Detect which cell encompasses the target text, then output its [x, y] center coordinate. 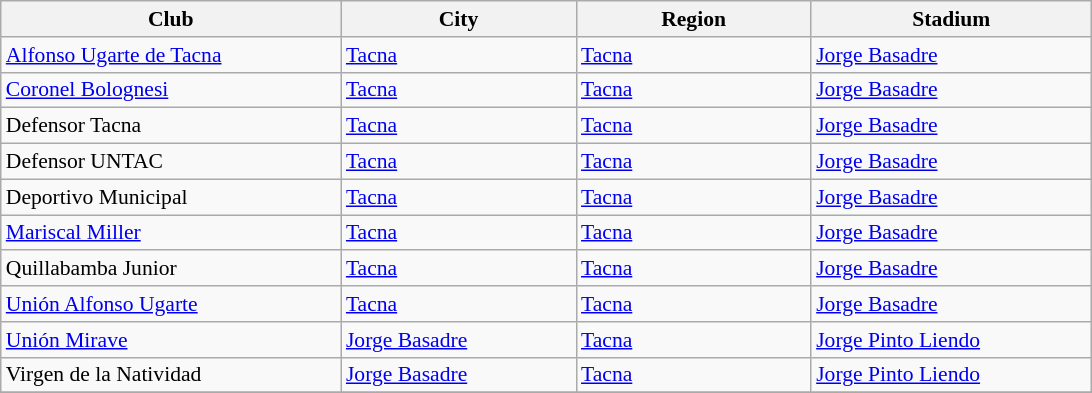
Mariscal Miller [171, 233]
Virgen de la Natividad [171, 375]
Club [171, 19]
Deportivo Municipal [171, 197]
Quillabamba Junior [171, 269]
Defensor UNTAC [171, 162]
Stadium [951, 19]
Unión Alfonso Ugarte [171, 304]
Unión Mirave [171, 340]
Region [694, 19]
Alfonso Ugarte de Tacna [171, 55]
Defensor Tacna [171, 126]
Coronel Bolognesi [171, 90]
City [458, 19]
